From the cell containing the given text, extract its center point as [x, y] coordinate. 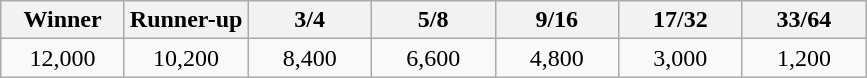
Runner-up [186, 20]
3/4 [310, 20]
3,000 [681, 58]
10,200 [186, 58]
12,000 [63, 58]
33/64 [804, 20]
17/32 [681, 20]
5/8 [433, 20]
9/16 [557, 20]
4,800 [557, 58]
Winner [63, 20]
8,400 [310, 58]
6,600 [433, 58]
1,200 [804, 58]
